Identify which cell holds the provided text, then report its [x, y] central coordinate. 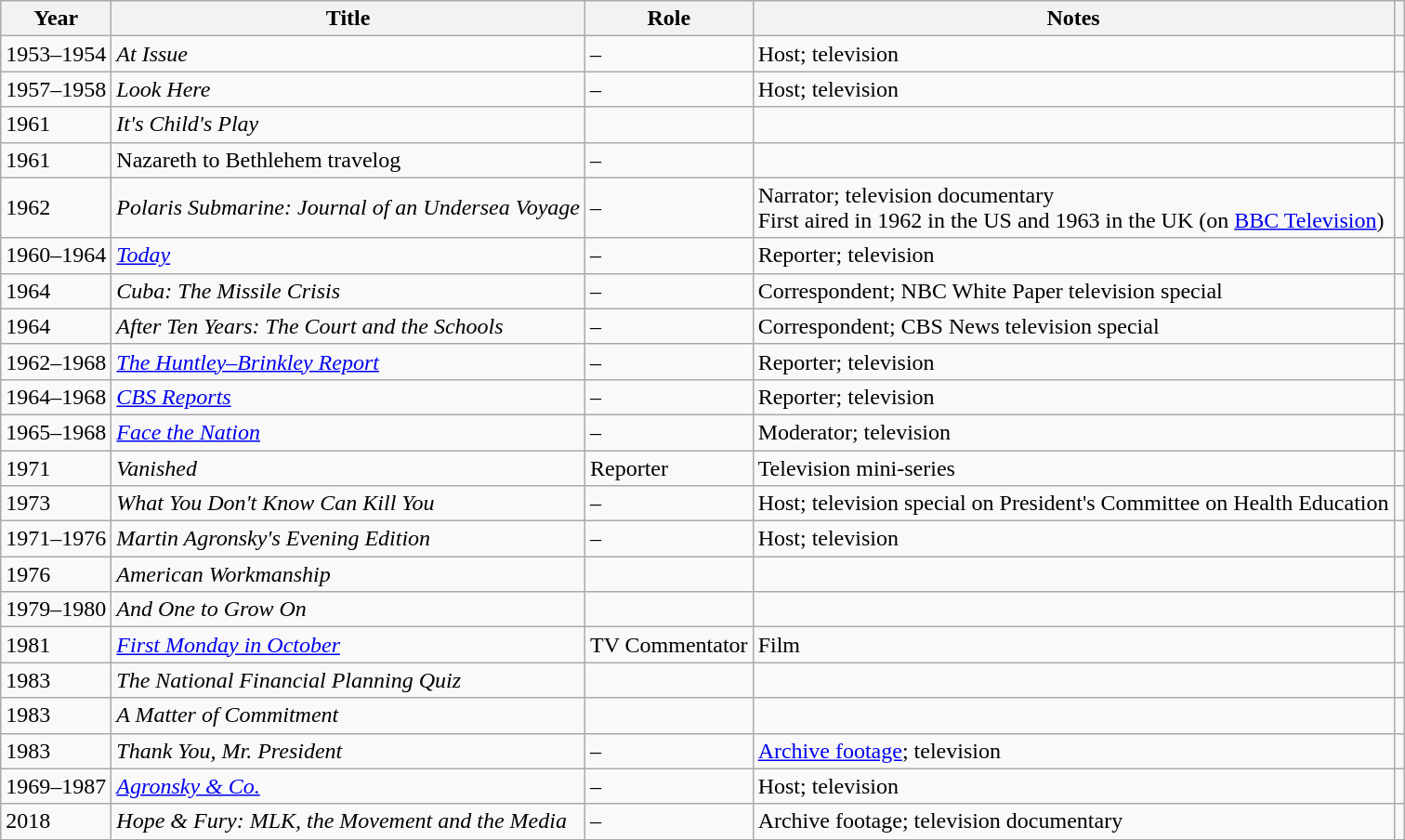
The National Financial Planning Quiz [348, 680]
2018 [56, 821]
Look Here [348, 89]
1953–1954 [56, 54]
Hope & Fury: MLK, the Movement and the Media [348, 821]
1973 [56, 504]
The Huntley–Brinkley Report [348, 361]
Today [348, 256]
1976 [56, 574]
1979–1980 [56, 610]
1981 [56, 645]
American Workmanship [348, 574]
1965–1968 [56, 432]
A Matter of Commitment [348, 715]
1962 [56, 208]
1957–1958 [56, 89]
Correspondent; CBS News television special [1073, 326]
Polaris Submarine: Journal of an Undersea Voyage [348, 208]
Television mini-series [1073, 467]
And One to Grow On [348, 610]
Role [669, 19]
Martin Agronsky's Evening Edition [348, 539]
Host; television special on President's Committee on Health Education [1073, 504]
At Issue [348, 54]
Year [56, 19]
Vanished [348, 467]
Archive footage; television [1073, 751]
1971–1976 [56, 539]
Cuba: The Missile Crisis [348, 291]
What You Don't Know Can Kill You [348, 504]
Moderator; television [1073, 432]
Archive footage; television documentary [1073, 821]
Film [1073, 645]
Narrator; television documentaryFirst aired in 1962 in the US and 1963 in the UK (on BBC Television) [1073, 208]
1962–1968 [56, 361]
Face the Nation [348, 432]
Nazareth to Bethlehem travelog [348, 160]
After Ten Years: The Court and the Schools [348, 326]
Reporter [669, 467]
TV Commentator [669, 645]
It's Child's Play [348, 125]
1964–1968 [56, 397]
Title [348, 19]
1969–1987 [56, 786]
Correspondent; NBC White Paper television special [1073, 291]
1960–1964 [56, 256]
First Monday in October [348, 645]
1971 [56, 467]
Thank You, Mr. President [348, 751]
Agronsky & Co. [348, 786]
Notes [1073, 19]
CBS Reports [348, 397]
